Determine the (x, y) coordinate at the center of the cell enclosing the given text.  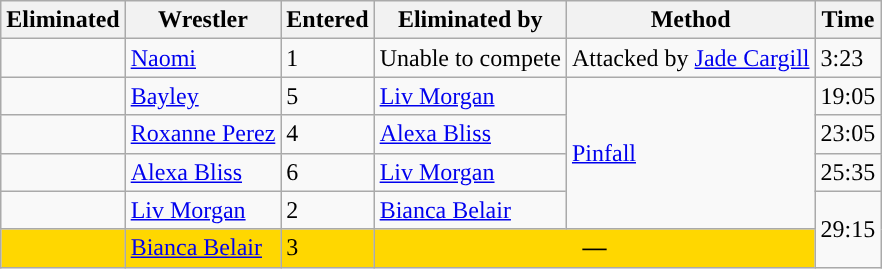
Attacked by Jade Cargill (690, 58)
Eliminated by (470, 20)
Time (848, 20)
25:35 (848, 172)
29:15 (848, 229)
Entered (328, 20)
Eliminated (63, 20)
6 (328, 172)
Naomi (203, 58)
Unable to compete (470, 58)
Roxanne Perez (203, 134)
Wrestler (203, 20)
Bayley (203, 96)
Method (690, 20)
3 (328, 248)
Pinfall (690, 153)
2 (328, 210)
1 (328, 58)
5 (328, 96)
3:23 (848, 58)
19:05 (848, 96)
— (594, 248)
4 (328, 134)
23:05 (848, 134)
